Identify which cell holds the provided text, then report its [x, y] central coordinate. 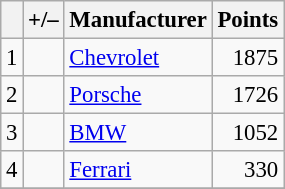
4 [12, 170]
330 [248, 170]
+/– [44, 20]
1875 [248, 58]
BMW [138, 133]
Points [248, 20]
2 [12, 95]
1726 [248, 95]
1052 [248, 133]
1 [12, 58]
Ferrari [138, 170]
Porsche [138, 95]
Chevrolet [138, 58]
Manufacturer [138, 20]
3 [12, 133]
